Return [X, Y] of the center of cell containing provided text 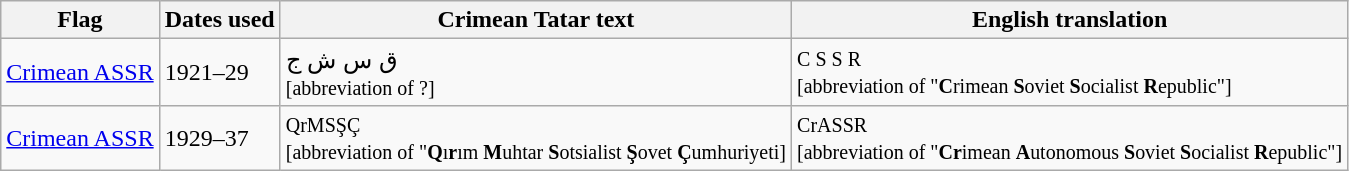
English translation [1070, 20]
1929–37 [220, 138]
Flag [80, 20]
1921–29 [220, 72]
CrASSR[abbreviation of "Crimean Autonomous Soviet Socialist Republic"] [1070, 138]
Dates used [220, 20]
ق س ش ج[abbreviation of ?] [536, 72]
C S S R [abbreviation of "Crimean Soviet Socialist Republic"] [1070, 72]
Crimean Tatar text [536, 20]
QrMSŞÇ[abbreviation of "Qırım Muhtar Sotsialist Şovet Çumhuriyeti] [536, 138]
